Output the (x, y) coordinate of the center of the cell containing the given text.  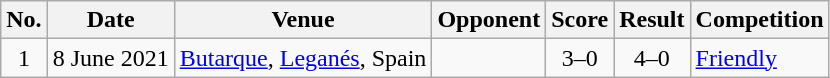
Date (110, 20)
Friendly (760, 58)
Butarque, Leganés, Spain (303, 58)
1 (24, 58)
Competition (760, 20)
Opponent (489, 20)
Result (652, 20)
Venue (303, 20)
No. (24, 20)
Score (580, 20)
3–0 (580, 58)
8 June 2021 (110, 58)
4–0 (652, 58)
